Identify which cell holds the provided text, then report its (x, y) central coordinate. 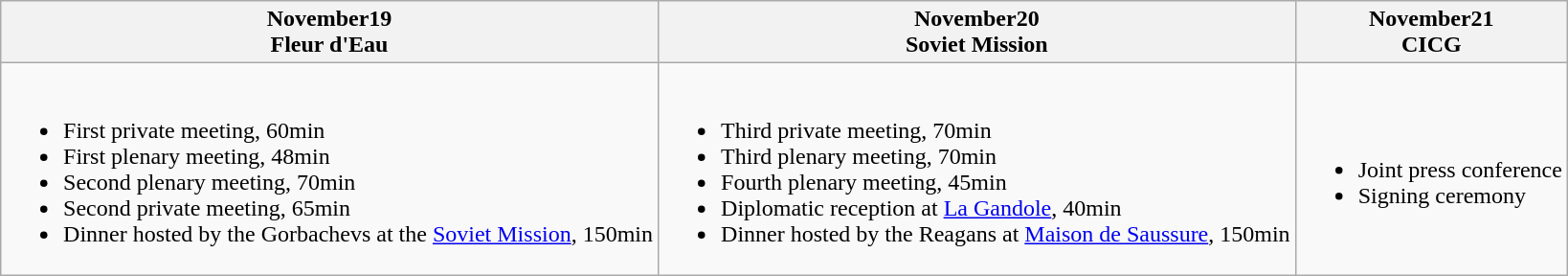
November21CICG (1431, 33)
November19Fleur d'Eau (329, 33)
Joint press conferenceSigning ceremony (1431, 169)
November20Soviet Mission (977, 33)
